Return [x, y] of the center of cell containing provided text 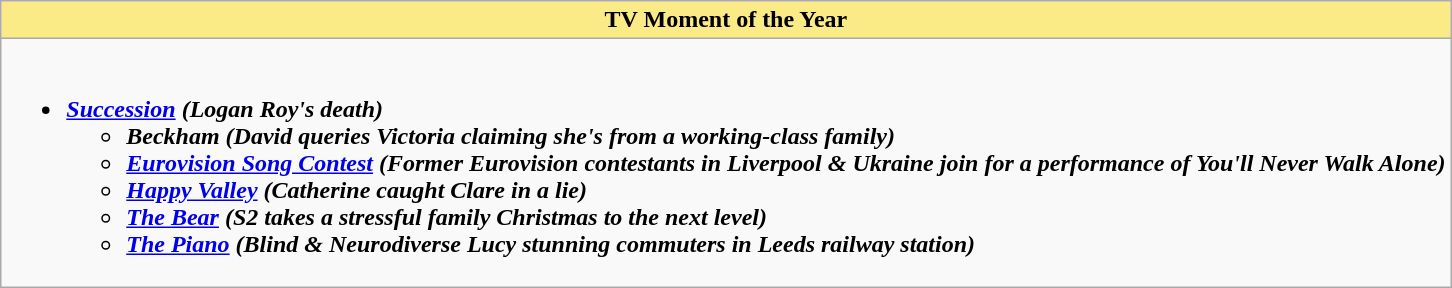
TV Moment of the Year [726, 20]
